Output the (X, Y) coordinate of the center of the cell containing the given text.  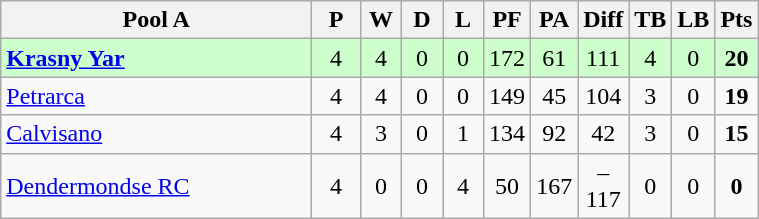
167 (554, 186)
19 (736, 96)
104 (604, 96)
172 (508, 58)
45 (554, 96)
Diff (604, 20)
Calvisano (156, 134)
Krasny Yar (156, 58)
P (336, 20)
134 (508, 134)
50 (508, 186)
PA (554, 20)
Dendermondse RC (156, 186)
Petrarca (156, 96)
W (380, 20)
15 (736, 134)
PF (508, 20)
92 (554, 134)
LB (694, 20)
20 (736, 58)
L (462, 20)
Pool A (156, 20)
TB (650, 20)
149 (508, 96)
61 (554, 58)
Pts (736, 20)
111 (604, 58)
42 (604, 134)
D (422, 20)
–117 (604, 186)
1 (462, 134)
